Return the [x, y] coordinate for the center point of the cell that contains the specified text.  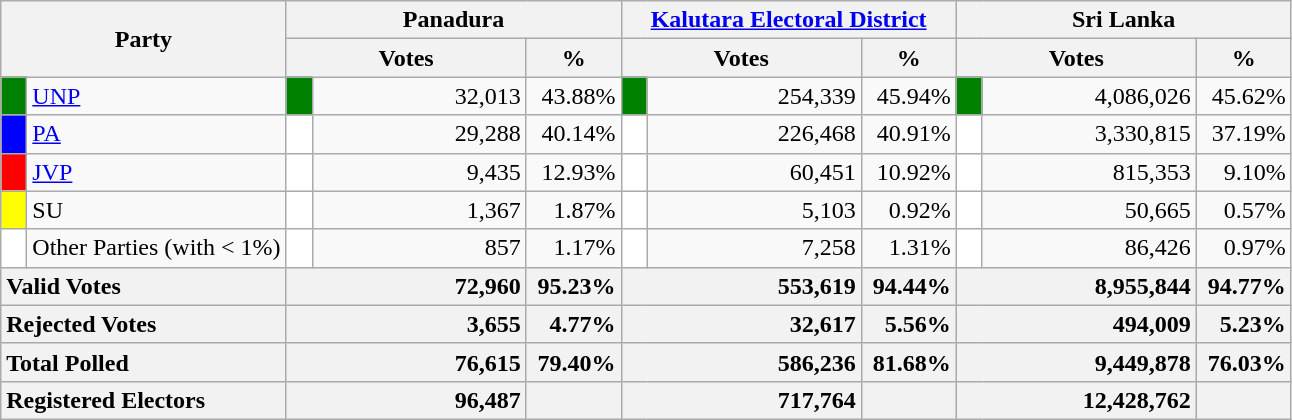
3,330,815 [1089, 134]
95.23% [574, 286]
Sri Lanka [1124, 20]
1.87% [574, 210]
1,367 [419, 210]
Registered Electors [144, 400]
5.23% [1244, 324]
94.77% [1244, 286]
0.92% [908, 210]
0.57% [1244, 210]
3,655 [406, 324]
40.91% [908, 134]
553,619 [741, 286]
1.17% [574, 248]
226,468 [754, 134]
12,428,762 [1076, 400]
45.62% [1244, 96]
4.77% [574, 324]
86,426 [1089, 248]
5.56% [908, 324]
37.19% [1244, 134]
12.93% [574, 172]
0.97% [1244, 248]
81.68% [908, 362]
60,451 [754, 172]
76.03% [1244, 362]
32,617 [741, 324]
9.10% [1244, 172]
Panadura [454, 20]
8,955,844 [1076, 286]
Other Parties (with < 1%) [156, 248]
254,339 [754, 96]
815,353 [1089, 172]
857 [419, 248]
Valid Votes [144, 286]
UNP [156, 96]
PA [156, 134]
Total Polled [144, 362]
Party [144, 39]
Rejected Votes [144, 324]
40.14% [574, 134]
96,487 [406, 400]
494,009 [1076, 324]
94.44% [908, 286]
4,086,026 [1089, 96]
Kalutara Electoral District [788, 20]
9,435 [419, 172]
1.31% [908, 248]
50,665 [1089, 210]
5,103 [754, 210]
45.94% [908, 96]
29,288 [419, 134]
79.40% [574, 362]
7,258 [754, 248]
43.88% [574, 96]
JVP [156, 172]
72,960 [406, 286]
717,764 [741, 400]
9,449,878 [1076, 362]
SU [156, 210]
10.92% [908, 172]
76,615 [406, 362]
586,236 [741, 362]
32,013 [419, 96]
